For the text-containing cell, return its midpoint in (X, Y) coordinate format. 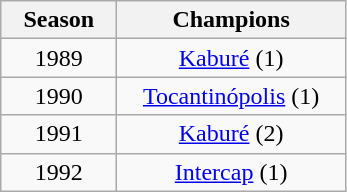
Intercap (1) (232, 172)
1992 (59, 172)
1991 (59, 134)
1989 (59, 58)
1990 (59, 96)
Champions (232, 20)
Tocantinópolis (1) (232, 96)
Season (59, 20)
Kaburé (2) (232, 134)
Kaburé (1) (232, 58)
